For the text-containing cell, return its midpoint in [x, y] coordinate format. 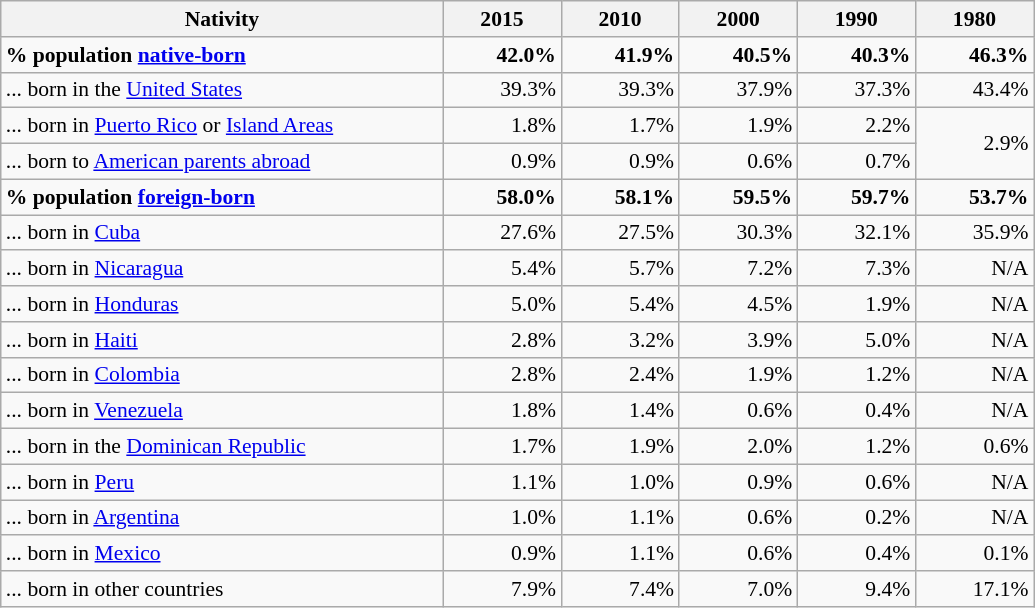
41.9% [620, 55]
3.9% [738, 340]
% population native-born [222, 55]
1980 [974, 19]
58.1% [620, 197]
2.2% [856, 126]
58.0% [502, 197]
46.3% [974, 55]
4.5% [738, 304]
... born in Mexico [222, 554]
59.5% [738, 197]
1990 [856, 19]
30.3% [738, 233]
2.9% [974, 144]
40.5% [738, 55]
7.3% [856, 269]
37.3% [856, 90]
... born to American parents abroad [222, 162]
... born in Nicaragua [222, 269]
... born in Haiti [222, 340]
... born in the United States [222, 90]
0.2% [856, 518]
... born in Honduras [222, 304]
2.4% [620, 375]
43.4% [974, 90]
17.1% [974, 589]
59.7% [856, 197]
7.4% [620, 589]
27.5% [620, 233]
27.6% [502, 233]
7.9% [502, 589]
5.7% [620, 269]
7.0% [738, 589]
% population foreign-born [222, 197]
... born in Cuba [222, 233]
... born in Colombia [222, 375]
... born in Peru [222, 482]
... born in Puerto Rico or Island Areas [222, 126]
7.2% [738, 269]
2010 [620, 19]
32.1% [856, 233]
1.4% [620, 411]
2000 [738, 19]
... born in Venezuela [222, 411]
40.3% [856, 55]
9.4% [856, 589]
... born in the Dominican Republic [222, 447]
Nativity [222, 19]
37.9% [738, 90]
2.0% [738, 447]
42.0% [502, 55]
0.7% [856, 162]
... born in other countries [222, 589]
2015 [502, 19]
53.7% [974, 197]
... born in Argentina [222, 518]
35.9% [974, 233]
0.1% [974, 554]
3.2% [620, 340]
